Search for the cell housing the specified text and yield its (x, y) center coordinate. 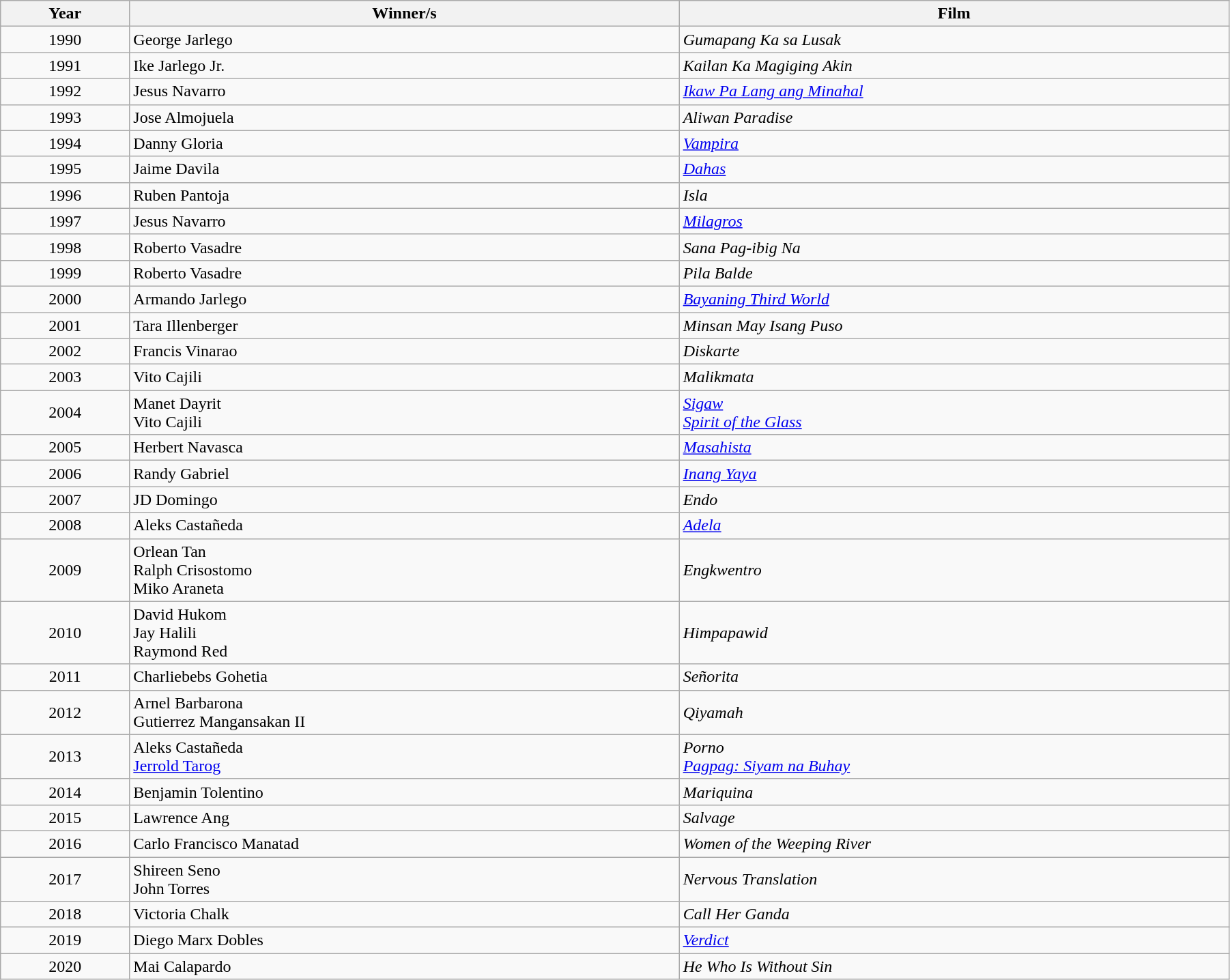
Women of the Weeping River (954, 844)
Herbert Navasca (404, 448)
2006 (66, 474)
Pila Balde (954, 273)
Benjamin Tolentino (404, 792)
Endo (954, 500)
Diego Marx Dobles (404, 940)
Minsan May Isang Puso (954, 326)
Milagros (954, 221)
2010 (66, 633)
1991 (66, 66)
Nervous Translation (954, 879)
Shireen SenoJohn Torres (404, 879)
1996 (66, 195)
Engkwentro (954, 570)
2015 (66, 818)
1992 (66, 91)
Kailan Ka Magiging Akin (954, 66)
Señorita (954, 677)
2017 (66, 879)
Arnel BarbaronaGutierrez Mangansakan II (404, 712)
2013 (66, 756)
2001 (66, 326)
Inang Yaya (954, 474)
Ikaw Pa Lang ang Minahal (954, 91)
Winner/s (404, 14)
Adela (954, 525)
Jose Almojuela (404, 117)
Vito Cajili (404, 377)
Tara Illenberger (404, 326)
2008 (66, 525)
Randy Gabriel (404, 474)
Mariquina (954, 792)
PornoPagpag: Siyam na Buhay (954, 756)
Bayaning Third World (954, 299)
Aleks Castañeda (404, 525)
2016 (66, 844)
Aleks CastañedaJerrold Tarog (404, 756)
George Jarlego (404, 40)
Sana Pag-ibig Na (954, 247)
2004 (66, 412)
2018 (66, 914)
Masahista (954, 448)
1990 (66, 40)
Vampira (954, 143)
Ike Jarlego Jr. (404, 66)
1999 (66, 273)
Ruben Pantoja (404, 195)
Gumapang Ka sa Lusak (954, 40)
1998 (66, 247)
He Who Is Without Sin (954, 966)
Verdict (954, 940)
Manet DayritVito Cajili (404, 412)
Salvage (954, 818)
1997 (66, 221)
1993 (66, 117)
2007 (66, 500)
Isla (954, 195)
Malikmata (954, 377)
Danny Gloria (404, 143)
Francis Vinarao (404, 351)
2002 (66, 351)
Mai Calapardo (404, 966)
2003 (66, 377)
Dahas (954, 169)
Jaime Davila (404, 169)
2005 (66, 448)
1995 (66, 169)
David HukomJay HaliliRaymond Red (404, 633)
2000 (66, 299)
Aliwan Paradise (954, 117)
2019 (66, 940)
Victoria Chalk (404, 914)
2011 (66, 677)
Orlean TanRalph CrisostomoMiko Araneta (404, 570)
2020 (66, 966)
Qiyamah (954, 712)
Charliebebs Gohetia (404, 677)
Himpapawid (954, 633)
2014 (66, 792)
Film (954, 14)
Carlo Francisco Manatad (404, 844)
Call Her Ganda (954, 914)
Lawrence Ang (404, 818)
JD Domingo (404, 500)
Diskarte (954, 351)
2009 (66, 570)
Year (66, 14)
SigawSpirit of the Glass (954, 412)
1994 (66, 143)
2012 (66, 712)
Armando Jarlego (404, 299)
